Identify which cell holds the provided text, then report its [X, Y] central coordinate. 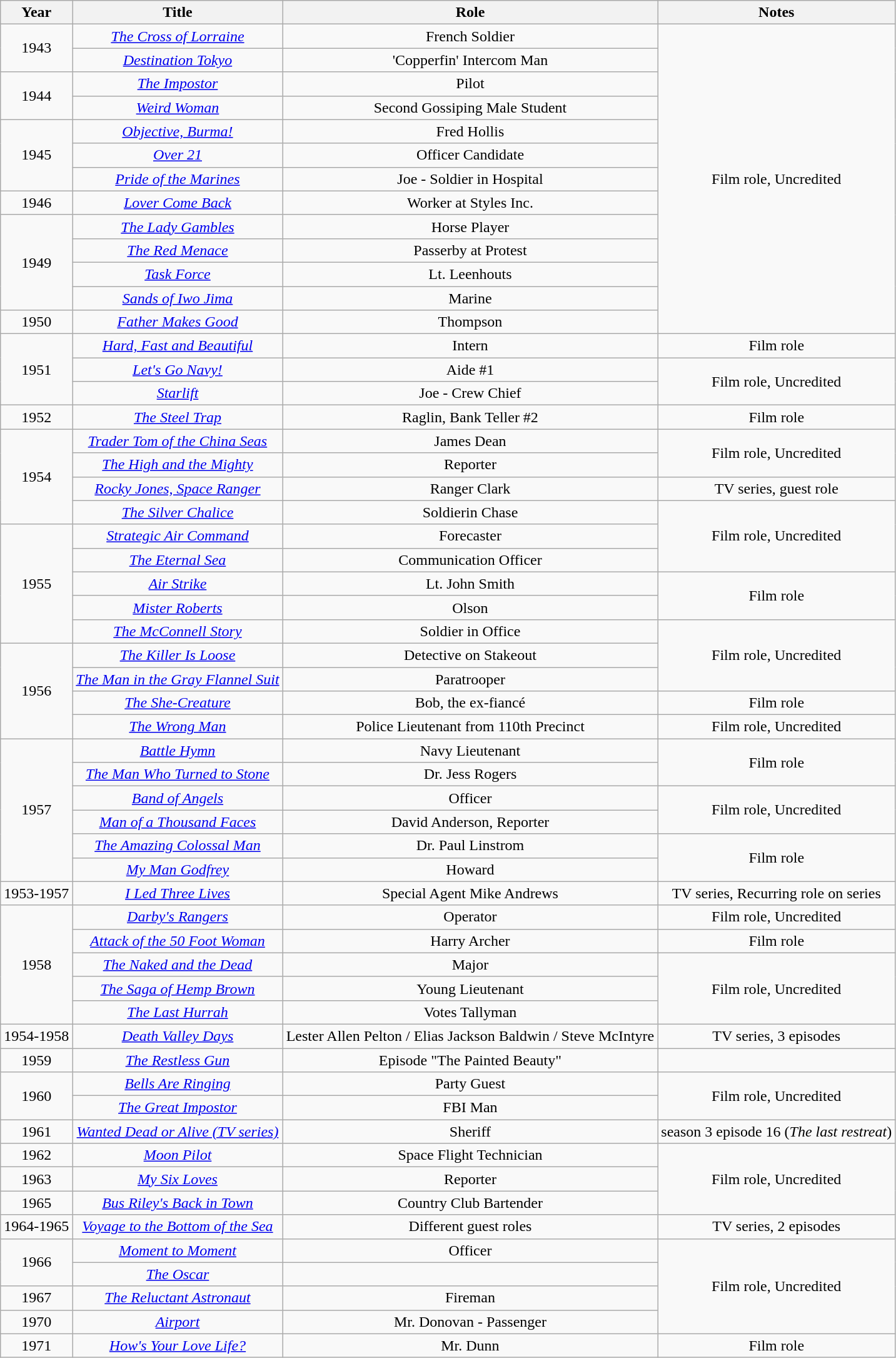
Air Strike [178, 584]
1945 [36, 155]
Pilot [470, 84]
Sheriff [470, 1132]
The Killer Is Loose [178, 655]
Bells Are Ringing [178, 1084]
Worker at Styles Inc. [470, 203]
Major [470, 965]
Sands of Iwo Jima [178, 298]
Notes [777, 13]
Dr. Jess Rogers [470, 774]
Dr. Paul Linstrom [470, 846]
Destination Tokyo [178, 60]
French Soldier [470, 36]
The Lady Gambles [178, 226]
The Wrong Man [178, 727]
Country Club Bartender [470, 1203]
Lester Allen Pelton / Elias Jackson Baldwin / Steve McIntyre [470, 1036]
Attack of the 50 Foot Woman [178, 941]
Lover Come Back [178, 203]
Soldier in Office [470, 631]
Detective on Stakeout [470, 655]
TV series, Recurring role on series [777, 893]
1962 [36, 1155]
Soldierin Chase [470, 512]
Lt. John Smith [470, 584]
Death Valley Days [178, 1036]
My Man Godfrey [178, 869]
Task Force [178, 274]
Raglin, Bank Teller #2 [470, 417]
1949 [36, 262]
The She-Creature [178, 703]
The Steel Trap [178, 417]
Fred Hollis [470, 131]
Olson [470, 607]
Howard [470, 869]
Joe - Soldier in Hospital [470, 179]
1965 [36, 1203]
TV series, guest role [777, 489]
1952 [36, 417]
The Naked and the Dead [178, 965]
Different guest roles [470, 1227]
Weird Woman [178, 108]
Harry Archer [470, 941]
Navy Lieutenant [470, 751]
The Eternal Sea [178, 560]
The Red Menace [178, 250]
Let's Go Navy! [178, 370]
1970 [36, 1322]
Wanted Dead or Alive (TV series) [178, 1132]
1958 [36, 965]
1959 [36, 1060]
1951 [36, 370]
TV series, 3 episodes [777, 1036]
Votes Tallyman [470, 1012]
FBI Man [470, 1108]
How's Your Love Life? [178, 1345]
The High and the Mighty [178, 465]
The Saga of Hemp Brown [178, 988]
Paratrooper [470, 679]
James Dean [470, 441]
Thompson [470, 322]
1961 [36, 1132]
Second Gossiping Male Student [470, 108]
1955 [36, 584]
My Six Loves [178, 1179]
Hard, Fast and Beautiful [178, 346]
Strategic Air Command [178, 536]
Party Guest [470, 1084]
Police Lieutenant from 110th Precinct [470, 727]
'Copperfin' Intercom Man [470, 60]
The Restless Gun [178, 1060]
Rocky Jones, Space Ranger [178, 489]
1966 [36, 1262]
Intern [470, 346]
1956 [36, 691]
1967 [36, 1298]
Starlift [178, 393]
Fireman [470, 1298]
Battle Hymn [178, 751]
Operator [470, 917]
1944 [36, 96]
Mr. Dunn [470, 1345]
TV series, 2 episodes [777, 1227]
The Cross of Lorraine [178, 36]
1971 [36, 1345]
The Man in the Gray Flannel Suit [178, 679]
Airport [178, 1322]
Lt. Leenhouts [470, 274]
Pride of the Marines [178, 179]
1964-1965 [36, 1227]
1957 [36, 810]
1960 [36, 1096]
I Led Three Lives [178, 893]
Bob, the ex-fiancé [470, 703]
David Anderson, Reporter [470, 822]
Mr. Donovan - Passenger [470, 1322]
Mister Roberts [178, 607]
Bus Riley's Back in Town [178, 1203]
Trader Tom of the China Seas [178, 441]
The Impostor [178, 84]
Moment to Moment [178, 1250]
1954-1958 [36, 1036]
The Last Hurrah [178, 1012]
Darby's Rangers [178, 917]
Moon Pilot [178, 1155]
Young Lieutenant [470, 988]
The Great Impostor [178, 1108]
Space Flight Technician [470, 1155]
Role [470, 13]
Year [36, 13]
Title [178, 13]
1954 [36, 477]
Man of a Thousand Faces [178, 822]
Band of Angels [178, 798]
The Amazing Colossal Man [178, 846]
Joe - Crew Chief [470, 393]
Objective, Burma! [178, 131]
The Silver Chalice [178, 512]
Over 21 [178, 155]
Forecaster [470, 536]
1943 [36, 48]
season 3 episode 16 (The last restreat) [777, 1132]
Aide #1 [470, 370]
Marine [470, 298]
The Oscar [178, 1274]
1953-1957 [36, 893]
Voyage to the Bottom of the Sea [178, 1227]
Officer Candidate [470, 155]
1963 [36, 1179]
1950 [36, 322]
Episode "The Painted Beauty" [470, 1060]
1946 [36, 203]
The Man Who Turned to Stone [178, 774]
Communication Officer [470, 560]
Special Agent Mike Andrews [470, 893]
Father Makes Good [178, 322]
The McConnell Story [178, 631]
The Reluctant Astronaut [178, 1298]
Horse Player [470, 226]
Passerby at Protest [470, 250]
Ranger Clark [470, 489]
